Search for the cell housing the specified text and yield its [X, Y] center coordinate. 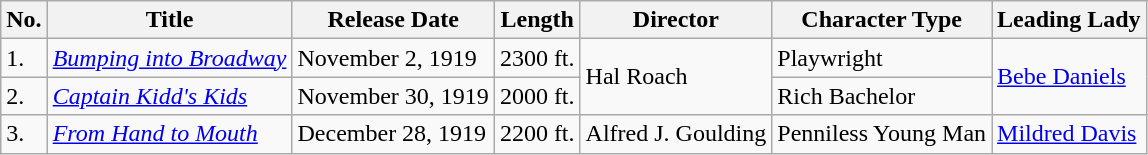
2. [24, 96]
No. [24, 20]
3. [24, 134]
November 2, 1919 [393, 58]
Mildred Davis [1069, 134]
From Hand to Mouth [170, 134]
Title [170, 20]
Release Date [393, 20]
Rich Bachelor [882, 96]
1. [24, 58]
Alfred J. Goulding [676, 134]
Captain Kidd's Kids [170, 96]
Leading Lady [1069, 20]
Length [537, 20]
Bumping into Broadway [170, 58]
Playwright [882, 58]
November 30, 1919 [393, 96]
2300 ft. [537, 58]
Penniless Young Man [882, 134]
2200 ft. [537, 134]
Bebe Daniels [1069, 77]
Character Type [882, 20]
December 28, 1919 [393, 134]
2000 ft. [537, 96]
Director [676, 20]
Hal Roach [676, 77]
